Scan for the cell matching the given text and deliver its [x, y] coordinate at center. 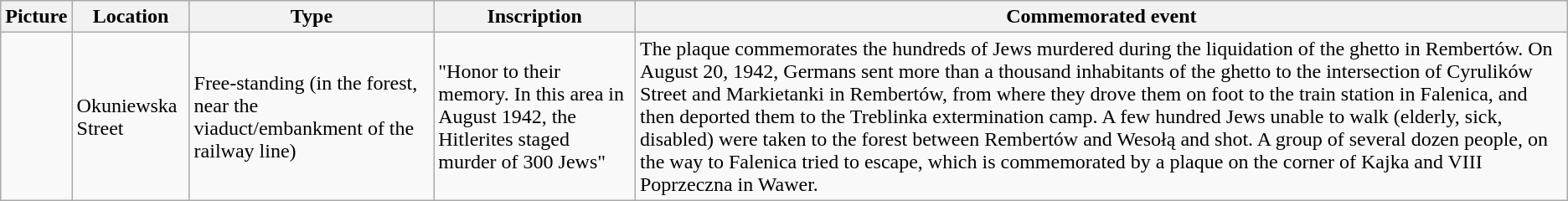
Commemorated event [1101, 17]
Okuniewska Street [131, 116]
"Honor to their memory. In this area in August 1942, the Hitlerites staged murder of 300 Jews" [534, 116]
Free-standing (in the forest, near the viaduct/embankment of the railway line) [312, 116]
Picture [37, 17]
Location [131, 17]
Inscription [534, 17]
Type [312, 17]
